Capture the cell that displays the provided text and extract its [X, Y] central coordinate. 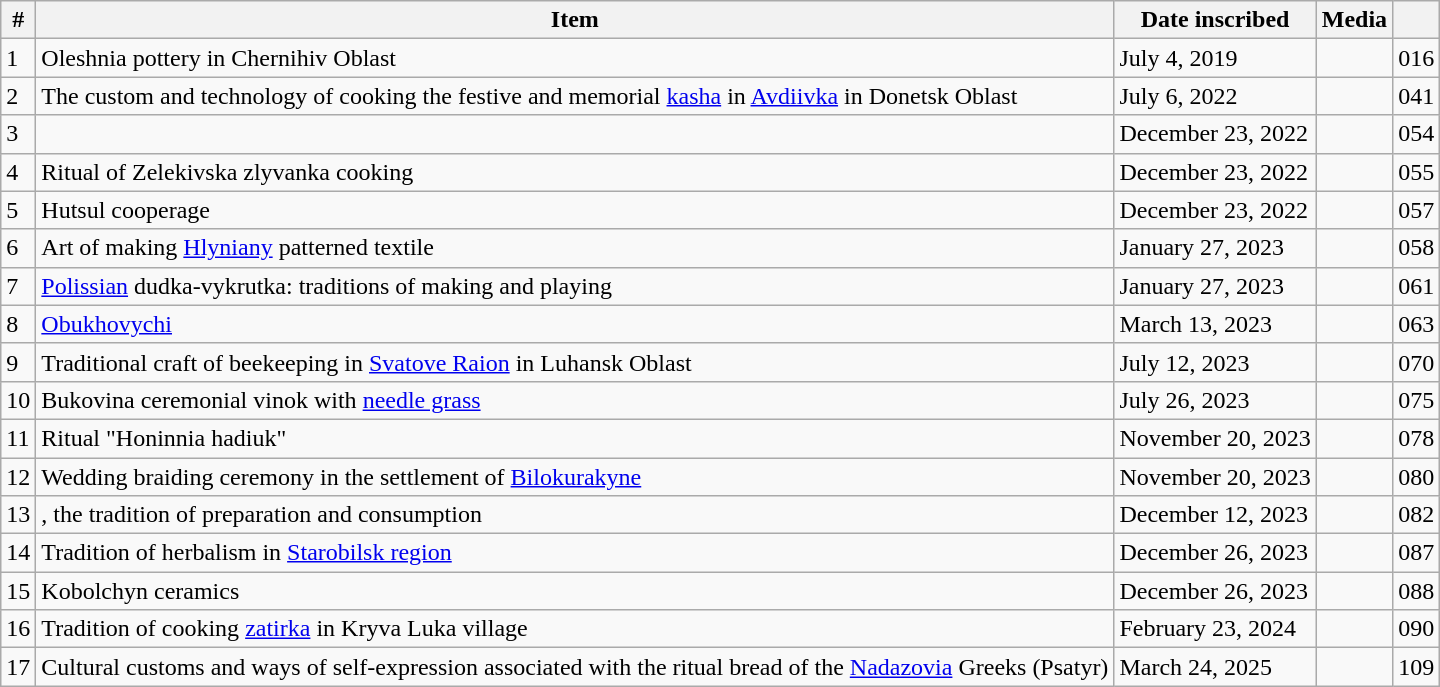
14 [18, 553]
Tradition of herbalism in Starobilsk region [575, 553]
061 [1416, 286]
054 [1416, 134]
Ritual of Zelekivska zlyvanka cooking [575, 172]
, the tradition of preparation and consumption [575, 515]
7 [18, 286]
087 [1416, 553]
Kobolchyn ceramics [575, 591]
July 26, 2023 [1215, 400]
The custom and technology of cooking the festive and memorial kasha in Avdiivka in Donetsk Oblast [575, 96]
041 [1416, 96]
088 [1416, 591]
4 [18, 172]
Traditional craft of beekeeping in Svatove Raion in Luhansk Oblast [575, 362]
075 [1416, 400]
Date inscribed [1215, 20]
Tradition of cooking zatirka in Kryva Luka village [575, 629]
078 [1416, 438]
12 [18, 477]
6 [18, 248]
Bukovina ceremonial vinok with needle grass [575, 400]
8 [18, 324]
16 [18, 629]
058 [1416, 248]
Cultural customs and ways of self-expression associated with the ritual bread of the Nadazovia Greeks (Psatyr) [575, 667]
080 [1416, 477]
March 24, 2025 [1215, 667]
070 [1416, 362]
July 12, 2023 [1215, 362]
Wedding braiding ceremony in the settlement of Bilokurakyne [575, 477]
Hutsul cooperage [575, 210]
Obukhovychi [575, 324]
13 [18, 515]
15 [18, 591]
Oleshnia pottery in Chernihiv Oblast [575, 58]
July 4, 2019 [1215, 58]
063 [1416, 324]
055 [1416, 172]
Art of making Hlyniany patterned textile [575, 248]
057 [1416, 210]
Item [575, 20]
July 6, 2022 [1215, 96]
Polissian dudka-vykrutka: traditions of making and playing [575, 286]
Media [1354, 20]
10 [18, 400]
December 12, 2023 [1215, 515]
17 [18, 667]
2 [18, 96]
5 [18, 210]
090 [1416, 629]
9 [18, 362]
016 [1416, 58]
109 [1416, 667]
082 [1416, 515]
Ritual "Honinnia hadiuk" [575, 438]
1 [18, 58]
3 [18, 134]
February 23, 2024 [1215, 629]
March 13, 2023 [1215, 324]
# [18, 20]
11 [18, 438]
